Return the [x, y] coordinate for the center point of the cell that contains the specified text.  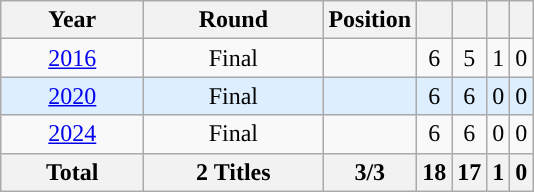
2024 [72, 134]
Position [370, 20]
Total [72, 172]
2016 [72, 58]
17 [470, 172]
Round [234, 20]
Year [72, 20]
18 [434, 172]
2020 [72, 96]
3/3 [370, 172]
2 Titles [234, 172]
5 [470, 58]
